Provide the (x, y) coordinate of the cell's center where the given text is located.  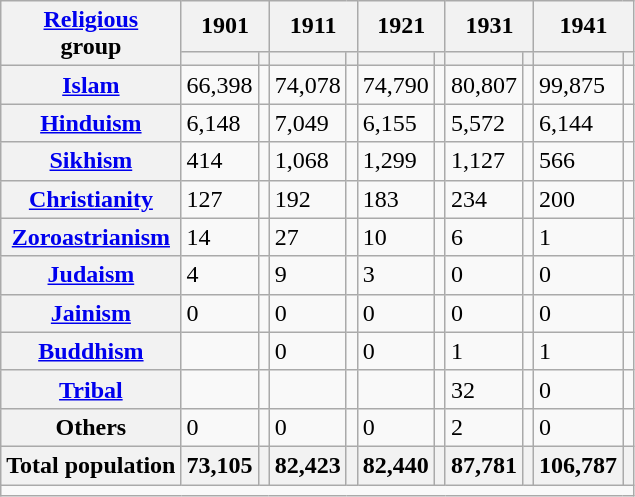
32 (484, 389)
1911 (313, 26)
200 (578, 199)
82,423 (308, 465)
1,127 (484, 161)
Religiousgroup (91, 34)
1,068 (308, 161)
106,787 (578, 465)
1,299 (396, 161)
7,049 (308, 123)
87,781 (484, 465)
1931 (489, 26)
82,440 (396, 465)
566 (578, 161)
Judaism (91, 275)
3 (396, 275)
Buddhism (91, 351)
Sikhism (91, 161)
9 (308, 275)
2 (484, 427)
73,105 (220, 465)
Tribal (91, 389)
74,078 (308, 85)
10 (396, 237)
74,790 (396, 85)
Islam (91, 85)
6 (484, 237)
183 (396, 199)
Jainism (91, 313)
4 (220, 275)
1921 (401, 26)
414 (220, 161)
127 (220, 199)
1901 (225, 26)
5,572 (484, 123)
66,398 (220, 85)
Others (91, 427)
234 (484, 199)
14 (220, 237)
1941 (584, 26)
80,807 (484, 85)
192 (308, 199)
Total population (91, 465)
6,155 (396, 123)
6,144 (578, 123)
Zoroastrianism (91, 237)
27 (308, 237)
6,148 (220, 123)
99,875 (578, 85)
Hinduism (91, 123)
Christianity (91, 199)
